Output the (X, Y) coordinate of the center of the cell containing the given text.  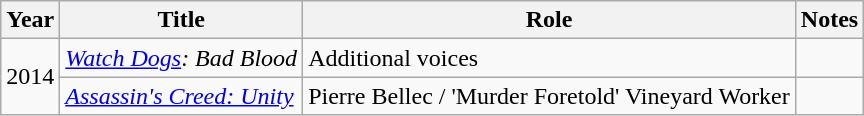
Notes (829, 20)
Year (30, 20)
Pierre Bellec / 'Murder Foretold' Vineyard Worker (550, 96)
Additional voices (550, 58)
Title (182, 20)
Assassin's Creed: Unity (182, 96)
2014 (30, 77)
Watch Dogs: Bad Blood (182, 58)
Role (550, 20)
